Return the [x, y] coordinate for the center point of the cell that contains the specified text.  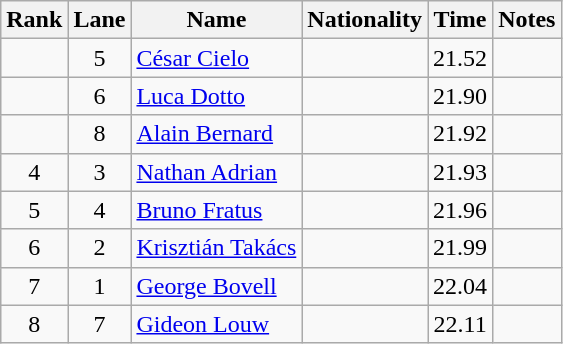
3 [100, 172]
César Cielo [216, 58]
Notes [527, 20]
Name [216, 20]
2 [100, 248]
Lane [100, 20]
Rank [34, 20]
Time [460, 20]
22.11 [460, 324]
Bruno Fratus [216, 210]
21.90 [460, 96]
Nationality [365, 20]
Luca Dotto [216, 96]
22.04 [460, 286]
Nathan Adrian [216, 172]
1 [100, 286]
Alain Bernard [216, 134]
21.52 [460, 58]
George Bovell [216, 286]
Gideon Louw [216, 324]
21.96 [460, 210]
21.93 [460, 172]
21.99 [460, 248]
Krisztián Takács [216, 248]
21.92 [460, 134]
